From the cell containing the given text, extract its center point as [x, y] coordinate. 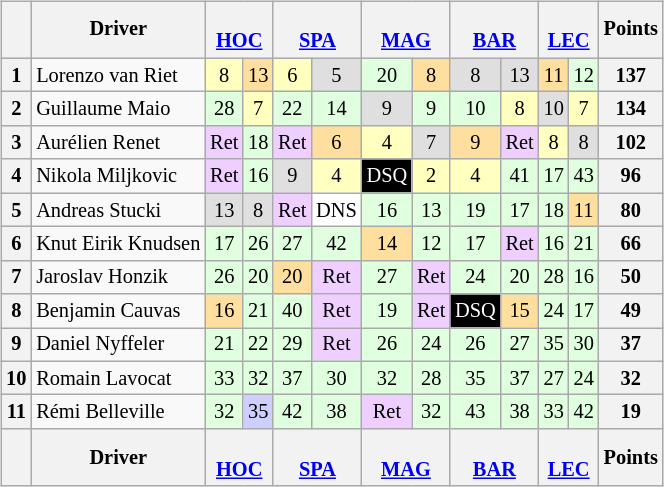
41 [520, 176]
Jaroslav Honzik [118, 277]
Aurélien Renet [118, 143]
96 [631, 176]
Romain Lavocat [118, 378]
50 [631, 277]
80 [631, 210]
29 [292, 345]
Benjamin Cauvas [118, 311]
102 [631, 143]
137 [631, 75]
66 [631, 244]
40 [292, 311]
Daniel Nyffeler [118, 345]
49 [631, 311]
Knut Eirik Knudsen [118, 244]
Andreas Stucki [118, 210]
Rémi Belleville [118, 412]
15 [520, 311]
Lorenzo van Riet [118, 75]
3 [16, 143]
Guillaume Maio [118, 109]
DNS [336, 210]
Nikola Miljkovic [118, 176]
1 [16, 75]
134 [631, 109]
